Scan for the cell matching the given text and deliver its [X, Y] coordinate at center. 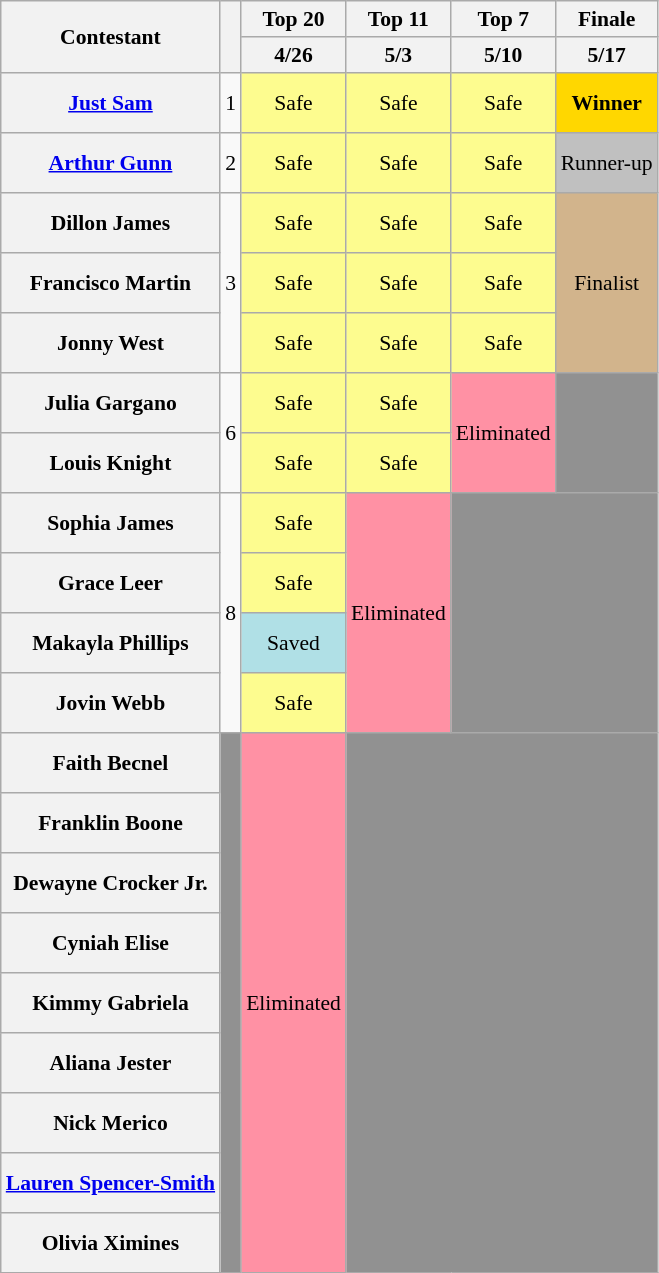
Saved [294, 642]
5/17 [607, 55]
8 [230, 612]
2 [230, 162]
Arthur Gunn [110, 162]
Louis Knight [110, 462]
Runner-up [607, 162]
1 [230, 102]
4/26 [294, 55]
Franklin Boone [110, 822]
Sophia James [110, 522]
Dillon James [110, 222]
3 [230, 282]
Dewayne Crocker Jr. [110, 882]
Faith Becnel [110, 762]
6 [230, 432]
5/10 [504, 55]
Jonny West [110, 342]
Kimmy Gabriela [110, 1002]
Finale [607, 19]
Olivia Ximines [110, 1242]
Top 20 [294, 19]
Cyniah Elise [110, 942]
Aliana Jester [110, 1062]
Jovin Webb [110, 702]
Nick Merico [110, 1122]
Contestant [110, 36]
Winner [607, 102]
Francisco Martin [110, 282]
5/3 [398, 55]
Lauren Spencer-Smith [110, 1182]
Top 7 [504, 19]
Grace Leer [110, 582]
Finalist [607, 282]
Top 11 [398, 19]
Makayla Phillips [110, 642]
Just Sam [110, 102]
Julia Gargano [110, 402]
